Scan for the cell matching the given text and deliver its (x, y) coordinate at center. 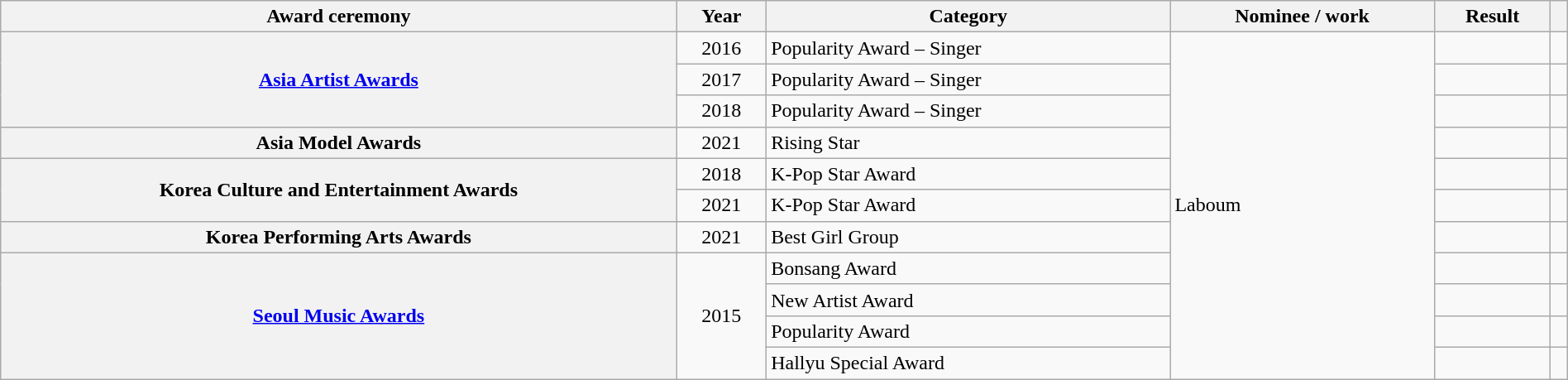
Best Girl Group (968, 237)
Popularity Award (968, 331)
Result (1492, 17)
Year (721, 17)
Nominee / work (1302, 17)
2016 (721, 48)
Korea Culture and Entertainment Awards (339, 190)
Hallyu Special Award (968, 363)
Rising Star (968, 142)
Seoul Music Awards (339, 315)
2017 (721, 79)
Laboum (1302, 205)
Bonsang Award (968, 268)
Award ceremony (339, 17)
Category (968, 17)
New Artist Award (968, 300)
2015 (721, 315)
Asia Model Awards (339, 142)
Korea Performing Arts Awards (339, 237)
Asia Artist Awards (339, 79)
